Output the (x, y) coordinate of the center of the cell containing the given text.  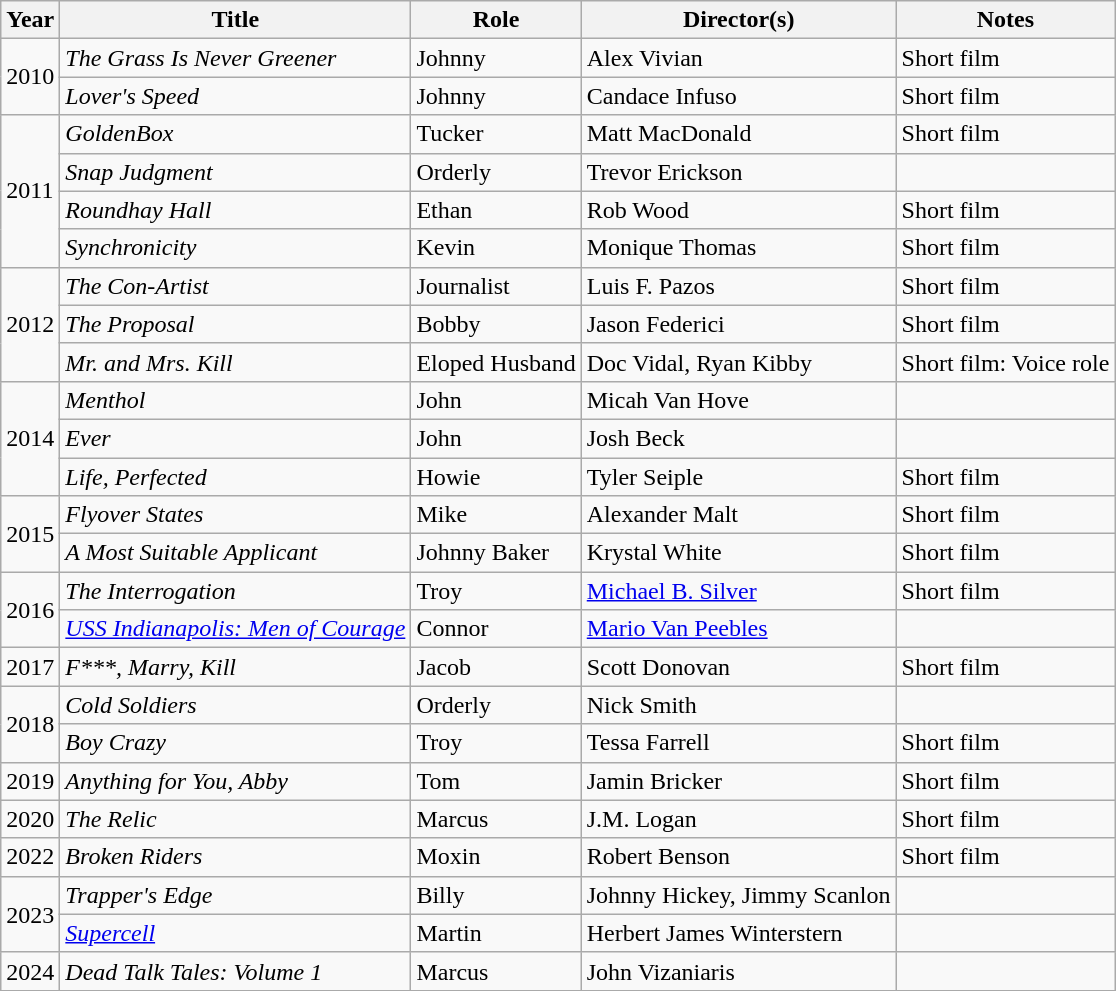
A Most Suitable Applicant (236, 553)
Boy Crazy (236, 743)
Director(s) (738, 20)
Matt MacDonald (738, 134)
Tom (496, 781)
Doc Vidal, Ryan Kibby (738, 362)
Tessa Farrell (738, 743)
Journalist (496, 286)
J.M. Logan (738, 819)
Flyover States (236, 515)
Micah Van Hove (738, 400)
Ever (236, 438)
Role (496, 20)
Howie (496, 477)
GoldenBox (236, 134)
2016 (30, 610)
Martin (496, 933)
2015 (30, 534)
Notes (1006, 20)
2022 (30, 857)
2011 (30, 191)
The Grass Is Never Greener (236, 58)
2019 (30, 781)
Josh Beck (738, 438)
John Vizaniaris (738, 971)
Nick Smith (738, 705)
2010 (30, 77)
Connor (496, 629)
Roundhay Hall (236, 210)
Monique Thomas (738, 248)
2014 (30, 438)
Anything for You, Abby (236, 781)
2017 (30, 667)
Year (30, 20)
Billy (496, 895)
Jamin Bricker (738, 781)
Herbert James Winterstern (738, 933)
Candace Infuso (738, 96)
Moxin (496, 857)
Scott Donovan (738, 667)
Snap Judgment (236, 172)
Jason Federici (738, 324)
2018 (30, 724)
Ethan (496, 210)
Robert Benson (738, 857)
Menthol (236, 400)
Rob Wood (738, 210)
Alex Vivian (738, 58)
F***, Marry, Kill (236, 667)
Short film: Voice role (1006, 362)
Tucker (496, 134)
Synchronicity (236, 248)
Life, Perfected (236, 477)
Trevor Erickson (738, 172)
Mike (496, 515)
Title (236, 20)
Supercell (236, 933)
Trapper's Edge (236, 895)
2012 (30, 324)
Cold Soldiers (236, 705)
Krystal White (738, 553)
Alexander Malt (738, 515)
Johnny Baker (496, 553)
Michael B. Silver (738, 591)
Mr. and Mrs. Kill (236, 362)
2024 (30, 971)
USS Indianapolis: Men of Courage (236, 629)
Eloped Husband (496, 362)
Lover's Speed (236, 96)
2020 (30, 819)
Broken Riders (236, 857)
Johnny Hickey, Jimmy Scanlon (738, 895)
Kevin (496, 248)
The Interrogation (236, 591)
2023 (30, 914)
The Relic (236, 819)
Mario Van Peebles (738, 629)
Jacob (496, 667)
Luis F. Pazos (738, 286)
Dead Talk Tales: Volume 1 (236, 971)
Tyler Seiple (738, 477)
The Con-Artist (236, 286)
The Proposal (236, 324)
Bobby (496, 324)
